Capture the cell that displays the provided text and extract its [X, Y] central coordinate. 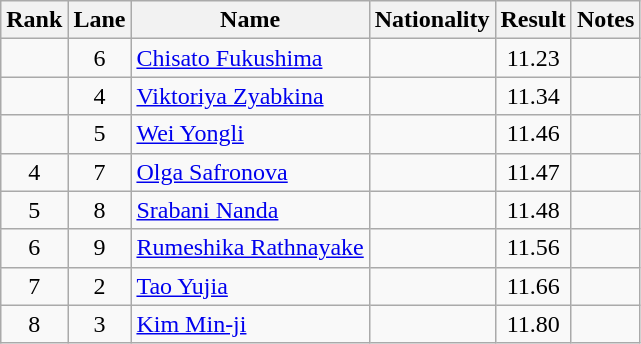
Result [533, 20]
11.48 [533, 210]
3 [100, 324]
11.46 [533, 134]
Kim Min-ji [250, 324]
Olga Safronova [250, 172]
Viktoriya Zyabkina [250, 96]
Wei Yongli [250, 134]
Srabani Nanda [250, 210]
Notes [605, 20]
2 [100, 286]
Lane [100, 20]
Rank [34, 20]
11.34 [533, 96]
Name [250, 20]
11.80 [533, 324]
11.56 [533, 248]
Tao Yujia [250, 286]
11.66 [533, 286]
11.47 [533, 172]
Nationality [432, 20]
Chisato Fukushima [250, 58]
Rumeshika Rathnayake [250, 248]
9 [100, 248]
11.23 [533, 58]
